Output the (x, y) coordinate of the center of the cell containing the given text.  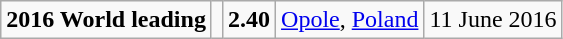
11 June 2016 (493, 20)
2016 World leading (106, 20)
Opole, Poland (350, 20)
2.40 (248, 20)
